Identify which cell holds the provided text, then report its (X, Y) central coordinate. 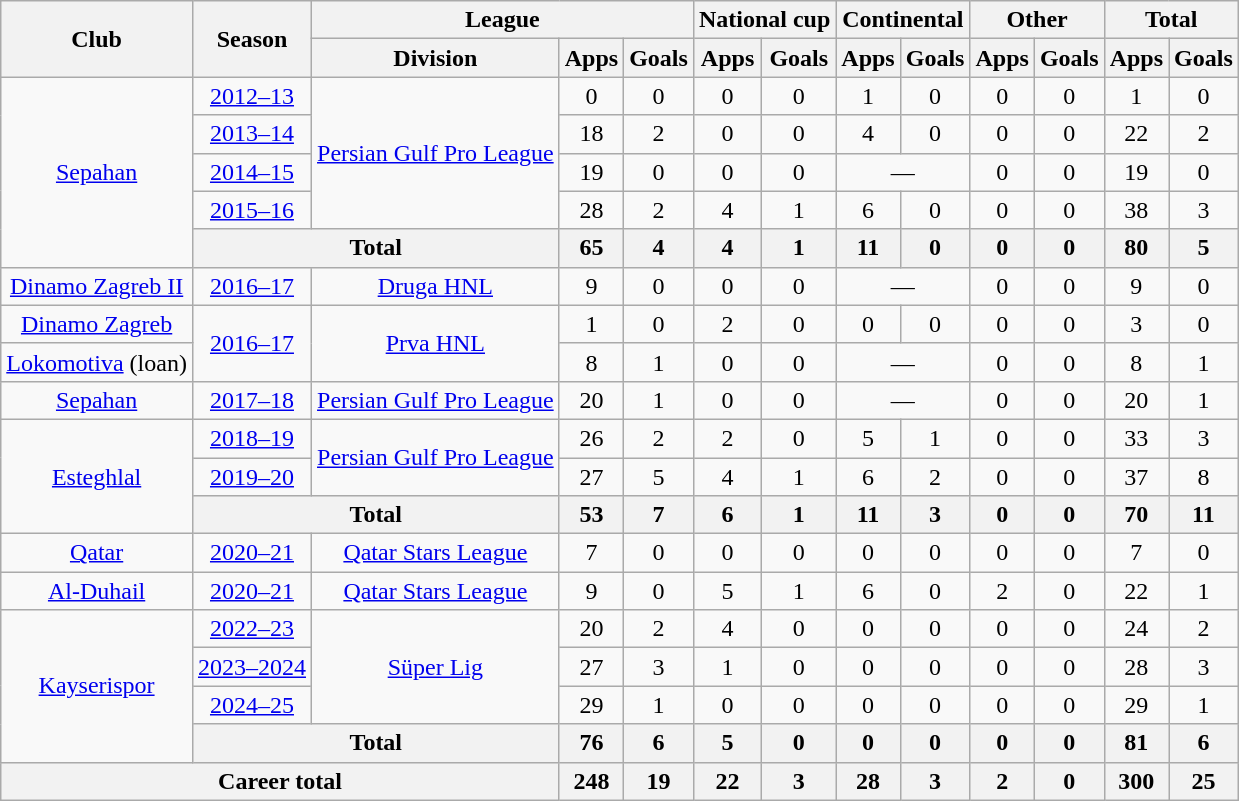
33 (1136, 438)
2015–16 (252, 210)
Dinamo Zagreb II (97, 286)
38 (1136, 210)
81 (1136, 743)
Druga HNL (436, 286)
Club (97, 39)
80 (1136, 248)
70 (1136, 515)
2018–19 (252, 438)
18 (591, 134)
Lokomotiva (loan) (97, 362)
Qatar (97, 553)
2023–2024 (252, 667)
Prva HNL (436, 343)
Al-Duhail (97, 591)
Süper Lig (436, 667)
300 (1136, 781)
2017–18 (252, 400)
2013–14 (252, 134)
53 (591, 515)
National cup (764, 20)
Career total (280, 781)
248 (591, 781)
League (503, 20)
37 (1136, 477)
2022–23 (252, 629)
25 (1204, 781)
2024–25 (252, 705)
24 (1136, 629)
Other (1037, 20)
26 (591, 438)
Esteghlal (97, 476)
Continental (903, 20)
Kayserispor (97, 686)
65 (591, 248)
Dinamo Zagreb (97, 324)
2014–15 (252, 172)
76 (591, 743)
Season (252, 39)
Division (436, 58)
2012–13 (252, 96)
2019–20 (252, 477)
